Provide the [x, y] coordinate of the cell's center where the given text is located.  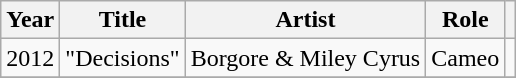
Cameo [466, 58]
Artist [306, 20]
Year [30, 20]
Borgore & Miley Cyrus [306, 58]
"Decisions" [122, 58]
Title [122, 20]
2012 [30, 58]
Role [466, 20]
